Scan for the cell matching the given text and deliver its (X, Y) coordinate at center. 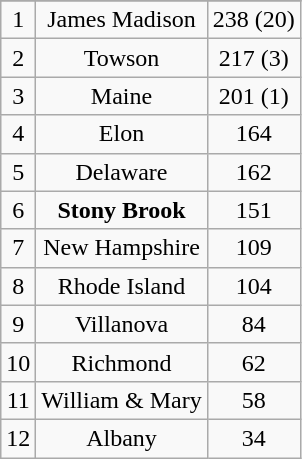
6 (18, 210)
Rhode Island (122, 286)
Towson (122, 58)
Villanova (122, 324)
Delaware (122, 172)
201 (1) (254, 96)
34 (254, 438)
62 (254, 362)
151 (254, 210)
James Madison (122, 20)
New Hampshire (122, 248)
7 (18, 248)
217 (3) (254, 58)
Stony Brook (122, 210)
164 (254, 134)
8 (18, 286)
238 (20) (254, 20)
5 (18, 172)
Richmond (122, 362)
104 (254, 286)
4 (18, 134)
109 (254, 248)
10 (18, 362)
2 (18, 58)
12 (18, 438)
1 (18, 20)
Maine (122, 96)
Elon (122, 134)
58 (254, 400)
3 (18, 96)
84 (254, 324)
162 (254, 172)
9 (18, 324)
11 (18, 400)
Albany (122, 438)
William & Mary (122, 400)
